Scan for the cell matching the given text and deliver its [X, Y] coordinate at center. 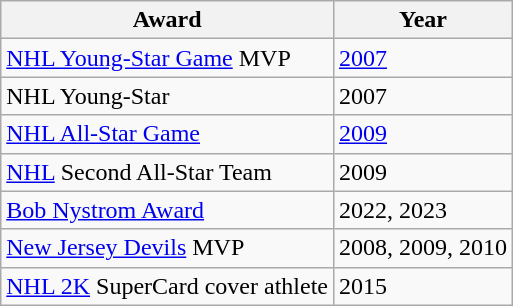
NHL Second All-Star Team [168, 172]
NHL Young-Star [168, 96]
2015 [422, 286]
2022, 2023 [422, 210]
Year [422, 20]
NHL Young-Star Game MVP [168, 58]
Award [168, 20]
New Jersey Devils MVP [168, 248]
2008, 2009, 2010 [422, 248]
Bob Nystrom Award [168, 210]
NHL All-Star Game [168, 134]
NHL 2K SuperCard cover athlete [168, 286]
